Output the [x, y] coordinate of the center of the cell containing the given text.  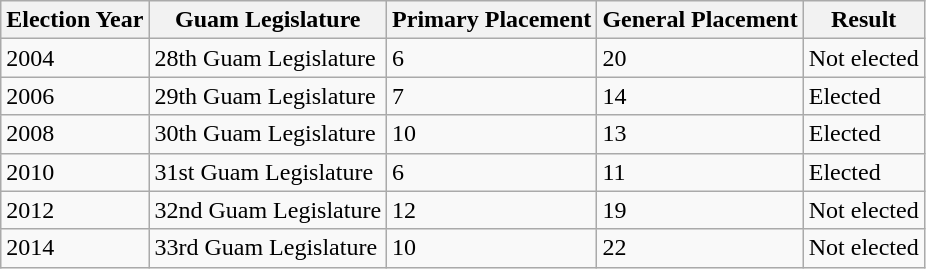
32nd Guam Legislature [268, 210]
13 [700, 134]
2004 [75, 58]
Result [864, 20]
General Placement [700, 20]
Guam Legislature [268, 20]
2012 [75, 210]
19 [700, 210]
28th Guam Legislature [268, 58]
14 [700, 96]
2014 [75, 248]
11 [700, 172]
12 [492, 210]
33rd Guam Legislature [268, 248]
31st Guam Legislature [268, 172]
20 [700, 58]
29th Guam Legislature [268, 96]
2006 [75, 96]
Election Year [75, 20]
7 [492, 96]
22 [700, 248]
30th Guam Legislature [268, 134]
2008 [75, 134]
2010 [75, 172]
Primary Placement [492, 20]
